Scan for the cell matching the given text and deliver its (x, y) coordinate at center. 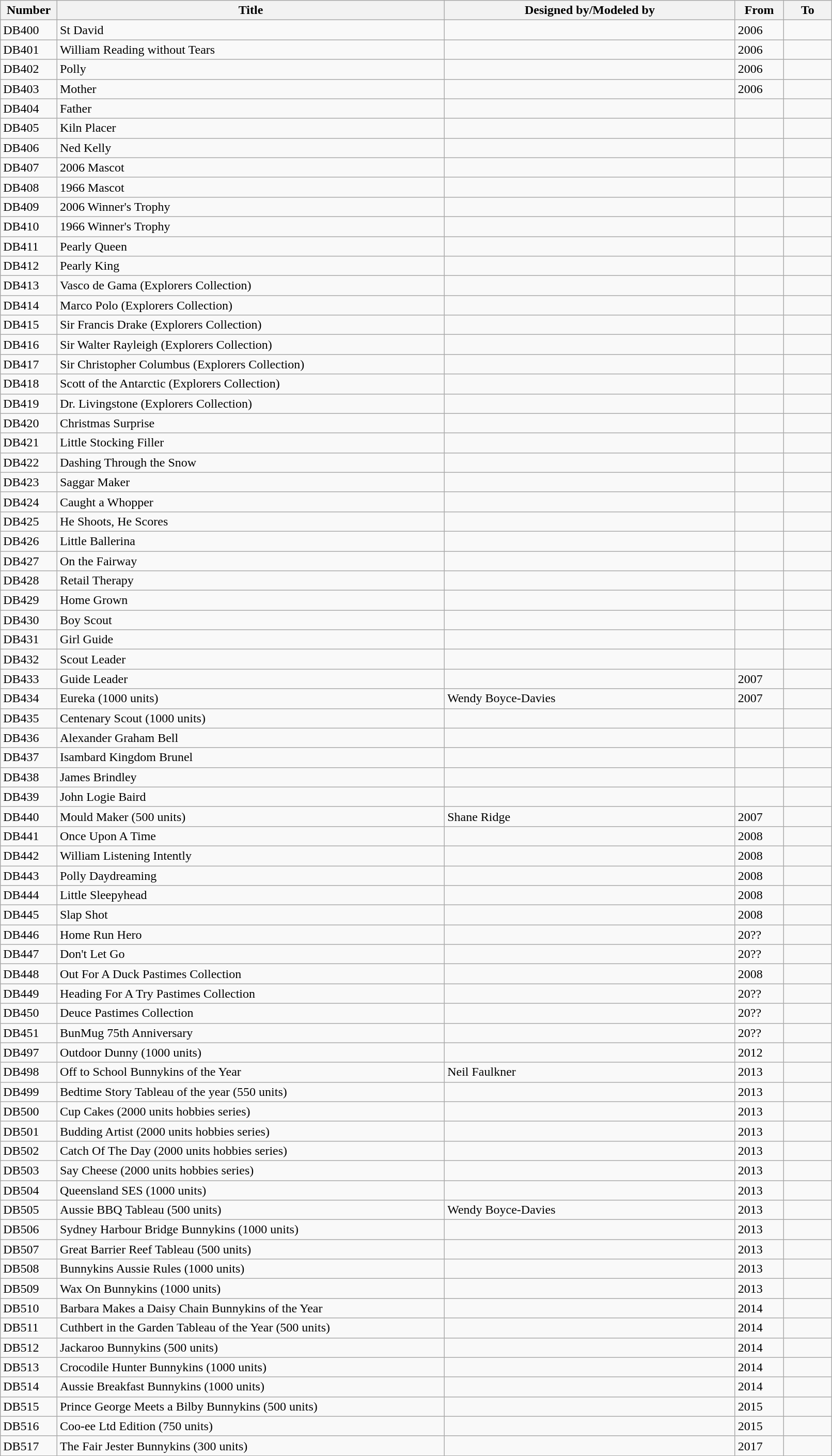
Don't Let Go (250, 954)
DB502 (29, 1151)
Cup Cakes (2000 units hobbies series) (250, 1111)
Home Run Hero (250, 935)
The Fair Jester Bunnykins (300 units) (250, 1446)
1966 Mascot (250, 187)
John Logie Baird (250, 797)
Designed by/Modeled by (590, 10)
DB420 (29, 423)
Aussie Breakfast Bunnykins (1000 units) (250, 1387)
DB434 (29, 699)
DB447 (29, 954)
St David (250, 30)
2012 (759, 1052)
DB515 (29, 1406)
DB407 (29, 167)
Outdoor Dunny (1000 units) (250, 1052)
Crocodile Hunter Bunnykins (1000 units) (250, 1367)
DB402 (29, 69)
DB423 (29, 482)
Slap Shot (250, 915)
DB514 (29, 1387)
1966 Winner's Trophy (250, 226)
To (808, 10)
From (759, 10)
DB412 (29, 266)
DB417 (29, 364)
William Reading without Tears (250, 50)
Out For A Duck Pastimes Collection (250, 974)
Mould Maker (500 units) (250, 816)
Say Cheese (2000 units hobbies series) (250, 1170)
DB416 (29, 345)
DB409 (29, 207)
DB404 (29, 109)
Girl Guide (250, 640)
Number (29, 10)
Caught a Whopper (250, 502)
DB500 (29, 1111)
Sir Christopher Columbus (Explorers Collection) (250, 364)
DB507 (29, 1249)
Christmas Surprise (250, 423)
Wax On Bunnykins (1000 units) (250, 1289)
DB405 (29, 128)
Vasco de Gama (Explorers Collection) (250, 286)
DB511 (29, 1328)
Alexander Graham Bell (250, 738)
DB415 (29, 325)
DB504 (29, 1190)
Little Ballerina (250, 541)
DB510 (29, 1308)
DB517 (29, 1446)
Barbara Makes a Daisy Chain Bunnykins of the Year (250, 1308)
DB403 (29, 89)
DB506 (29, 1230)
Sir Francis Drake (Explorers Collection) (250, 325)
DB441 (29, 836)
Guide Leader (250, 679)
DB413 (29, 286)
DB446 (29, 935)
DB424 (29, 502)
DB427 (29, 561)
Boy Scout (250, 620)
Centenary Scout (1000 units) (250, 718)
Deuce Pastimes Collection (250, 1013)
Retail Therapy (250, 581)
Neil Faulkner (590, 1072)
Cuthbert in the Garden Tableau of the Year (500 units) (250, 1328)
Queensland SES (1000 units) (250, 1190)
James Brindley (250, 777)
Father (250, 109)
DB429 (29, 600)
DB508 (29, 1269)
Mother (250, 89)
DB432 (29, 659)
Dr. Livingstone (Explorers Collection) (250, 404)
DB406 (29, 148)
DB419 (29, 404)
Off to School Bunnykins of the Year (250, 1072)
BunMug 75th Anniversary (250, 1033)
DB444 (29, 895)
DB438 (29, 777)
DB421 (29, 443)
Scout Leader (250, 659)
DB443 (29, 876)
2017 (759, 1446)
DB498 (29, 1072)
DB422 (29, 462)
DB418 (29, 384)
DB439 (29, 797)
DB433 (29, 679)
DB425 (29, 521)
DB501 (29, 1131)
DB449 (29, 994)
Saggar Maker (250, 482)
DB516 (29, 1426)
DB503 (29, 1170)
DB437 (29, 757)
Once Upon A Time (250, 836)
Heading For A Try Pastimes Collection (250, 994)
DB440 (29, 816)
Shane Ridge (590, 816)
Great Barrier Reef Tableau (500 units) (250, 1249)
DB497 (29, 1052)
DB442 (29, 856)
Eureka (1000 units) (250, 699)
DB512 (29, 1347)
Jackaroo Bunnykins (500 units) (250, 1347)
DB448 (29, 974)
DB414 (29, 305)
DB408 (29, 187)
DB436 (29, 738)
2006 Winner's Trophy (250, 207)
Little Stocking Filler (250, 443)
Title (250, 10)
DB428 (29, 581)
Scott of the Antarctic (Explorers Collection) (250, 384)
Home Grown (250, 600)
Isambard Kingdom Brunel (250, 757)
DB513 (29, 1367)
DB505 (29, 1210)
DB430 (29, 620)
DB499 (29, 1092)
William Listening Intently (250, 856)
DB450 (29, 1013)
DB435 (29, 718)
DB400 (29, 30)
DB451 (29, 1033)
Ned Kelly (250, 148)
He Shoots, He Scores (250, 521)
Aussie BBQ Tableau (500 units) (250, 1210)
Bunnykins Aussie Rules (1000 units) (250, 1269)
Little Sleepyhead (250, 895)
On the Fairway (250, 561)
Pearly King (250, 266)
DB410 (29, 226)
Bedtime Story Tableau of the year (550 units) (250, 1092)
Kiln Placer (250, 128)
Dashing Through the Snow (250, 462)
DB426 (29, 541)
DB401 (29, 50)
DB411 (29, 246)
Budding Artist (2000 units hobbies series) (250, 1131)
DB431 (29, 640)
Catch Of The Day (2000 units hobbies series) (250, 1151)
DB509 (29, 1289)
DB445 (29, 915)
2006 Mascot (250, 167)
Polly (250, 69)
Marco Polo (Explorers Collection) (250, 305)
Polly Daydreaming (250, 876)
Sir Walter Rayleigh (Explorers Collection) (250, 345)
Sydney Harbour Bridge Bunnykins (1000 units) (250, 1230)
Pearly Queen (250, 246)
Coo-ee Ltd Edition (750 units) (250, 1426)
Prince George Meets a Bilby Bunnykins (500 units) (250, 1406)
